Pinpoint the cell where the given text exists, returning its (X, Y) midpoint coordinate. 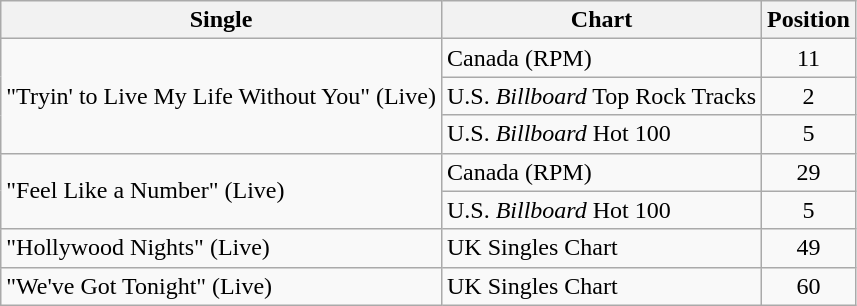
Position (809, 20)
29 (809, 172)
"Feel Like a Number" (Live) (222, 191)
"Hollywood Nights" (Live) (222, 248)
Single (222, 20)
U.S. Billboard Top Rock Tracks (601, 96)
Chart (601, 20)
11 (809, 58)
2 (809, 96)
"Tryin' to Live My Life Without You" (Live) (222, 96)
60 (809, 286)
"We've Got Tonight" (Live) (222, 286)
49 (809, 248)
